Capture the cell that displays the provided text and extract its (x, y) central coordinate. 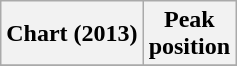
Chart (2013) (72, 34)
Peakposition (189, 34)
